Locate the cell with the specified text and output its (x, y) center coordinate. 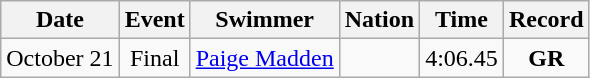
October 21 (60, 58)
Paige Madden (264, 58)
4:06.45 (462, 58)
Record (546, 20)
Final (154, 58)
GR (546, 58)
Nation (379, 20)
Event (154, 20)
Swimmer (264, 20)
Date (60, 20)
Time (462, 20)
